From the cell containing the given text, extract its center point as [x, y] coordinate. 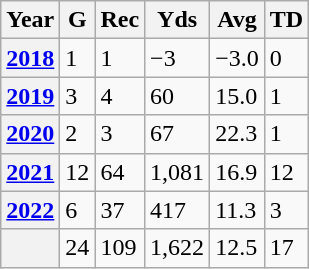
6 [78, 210]
1,622 [178, 248]
2 [78, 134]
0 [286, 58]
Rec [120, 20]
2018 [30, 58]
11.3 [238, 210]
4 [120, 96]
17 [286, 248]
417 [178, 210]
64 [120, 172]
2022 [30, 210]
2021 [30, 172]
22.3 [238, 134]
−3 [178, 58]
2019 [30, 96]
16.9 [238, 172]
24 [78, 248]
G [78, 20]
12.5 [238, 248]
1,081 [178, 172]
37 [120, 210]
Year [30, 20]
60 [178, 96]
2020 [30, 134]
67 [178, 134]
Avg [238, 20]
−3.0 [238, 58]
109 [120, 248]
Yds [178, 20]
15.0 [238, 96]
TD [286, 20]
